Output the [X, Y] coordinate of the center of the cell containing the given text.  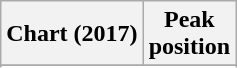
Chart (2017) [72, 34]
Peak position [189, 34]
